Return the (x, y) coordinate for the center point of the cell that contains the specified text.  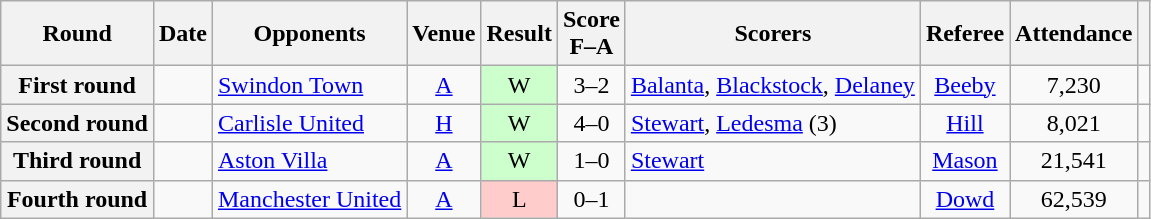
Round (78, 34)
Venue (444, 34)
Hill (964, 123)
8,021 (1074, 123)
Mason (964, 161)
Carlisle United (309, 123)
Result (519, 34)
H (444, 123)
Scorers (772, 34)
1–0 (591, 161)
4–0 (591, 123)
Dowd (964, 199)
Fourth round (78, 199)
Manchester United (309, 199)
Attendance (1074, 34)
Third round (78, 161)
62,539 (1074, 199)
ScoreF–A (591, 34)
Date (182, 34)
Swindon Town (309, 85)
0–1 (591, 199)
Stewart, Ledesma (3) (772, 123)
L (519, 199)
Second round (78, 123)
Beeby (964, 85)
Aston Villa (309, 161)
Opponents (309, 34)
Referee (964, 34)
Balanta, Blackstock, Delaney (772, 85)
3–2 (591, 85)
First round (78, 85)
21,541 (1074, 161)
Stewart (772, 161)
7,230 (1074, 85)
